For the text-containing cell, return its midpoint in (X, Y) coordinate format. 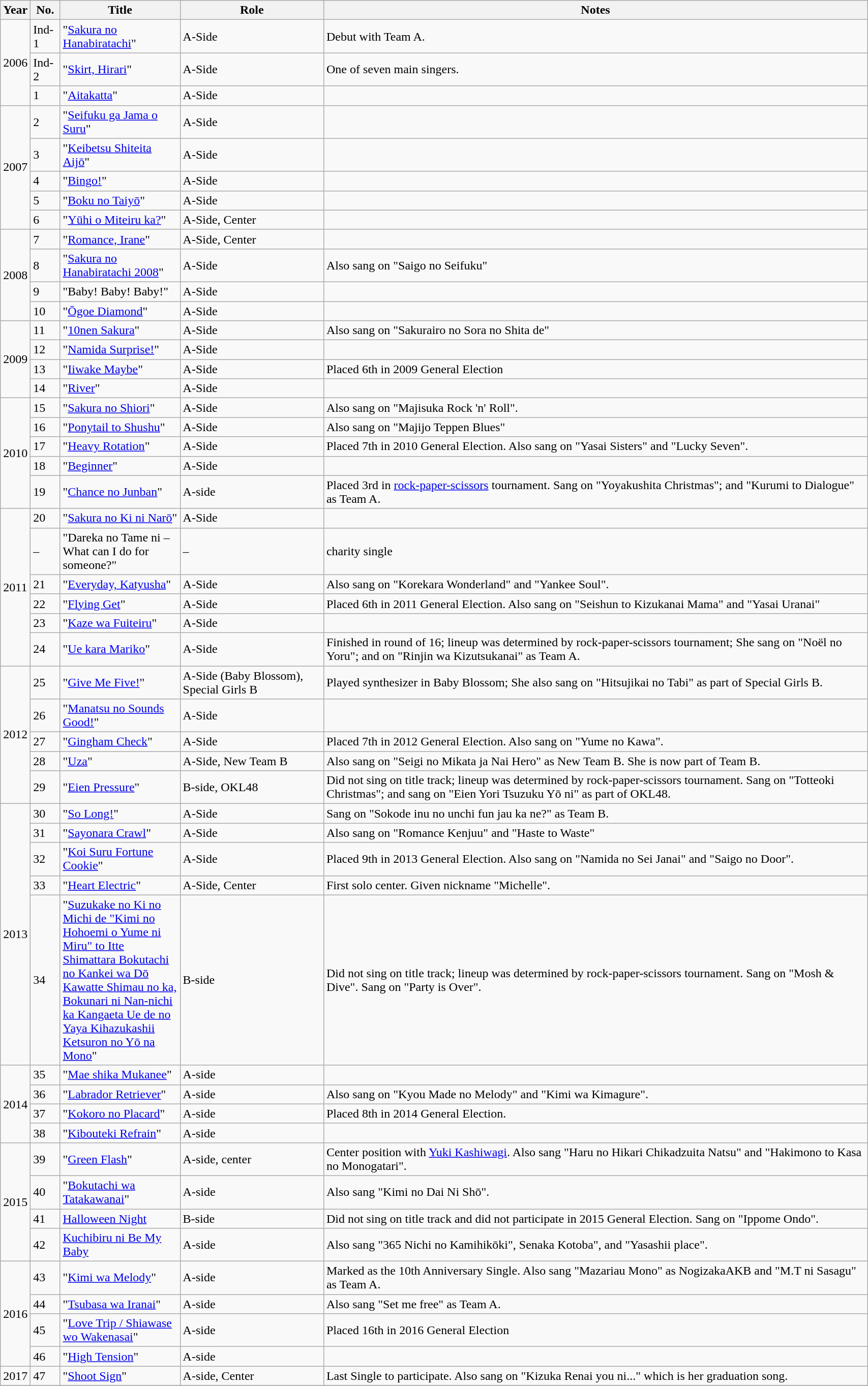
22 (45, 604)
Did not sing on title track and did not participate in 2015 General Election. Sang on "Ippome Ondo". (595, 1219)
"Beginner" (120, 466)
43 (45, 1278)
18 (45, 466)
2008 (15, 275)
A-side, Center (252, 1376)
2009 (15, 359)
"Romance, Irane" (120, 239)
"Sakura no Ki ni Narō" (120, 518)
"Chance no Junban" (120, 492)
17 (45, 446)
5 (45, 200)
4 (45, 181)
"Dareka no Tame ni – What can I do for someone?" (120, 551)
31 (45, 833)
9 (45, 291)
11 (45, 330)
15 (45, 408)
24 (45, 649)
Placed 16th in 2016 General Election (595, 1330)
A-side, center (252, 1159)
2016 (15, 1314)
Halloween Night (120, 1219)
25 (45, 682)
16 (45, 427)
"Kaze wa Fuiteiru" (120, 623)
"Bingo!" (120, 181)
"Iiwake Maybe" (120, 369)
2015 (15, 1202)
No. (45, 10)
Also sang on "Seigi no Mikata ja Nai Hero" as New Team B. She is now part of Team B. (595, 761)
6 (45, 220)
7 (45, 239)
"Ue kara Mariko" (120, 649)
"Ponytail to Shushu" (120, 427)
34 (45, 980)
"Aitakatta" (120, 96)
"Heart Electric" (120, 885)
Placed 8th in 2014 General Election. (595, 1113)
"Skirt, Hirari" (120, 69)
30 (45, 813)
"Namida Surprise!" (120, 350)
47 (45, 1376)
33 (45, 885)
"Sayonara Crawl" (120, 833)
42 (45, 1245)
"10nen Sakura" (120, 330)
"Yūhi o Miteiru ka?" (120, 220)
"Sakura no Shiori" (120, 408)
35 (45, 1075)
"Tsubasa wa Iranai" (120, 1304)
"Boku no Taiyō" (120, 200)
13 (45, 369)
8 (45, 265)
36 (45, 1094)
"Give Me Five!" (120, 682)
Last Single to participate. Also sang on "Kizuka Renai you ni..." which is her graduation song. (595, 1376)
Also sang on "Majisuka Rock 'n' Roll". (595, 408)
2012 (15, 735)
First solo center. Given nickname "Michelle". (595, 885)
Placed 7th in 2012 General Election. Also sang on "Yume no Kawa". (595, 742)
Placed 6th in 2011 General Election. Also sang on "Seishun to Kizukanai Mama" and "Yasai Uranai" (595, 604)
Played synthesizer in Baby Blossom; She also sang on "Hitsujikai no Tabi" as part of Special Girls B. (595, 682)
Also sang on "Kyou Made no Melody" and "Kimi wa Kimagure". (595, 1094)
Also sang on "Korekara Wonderland" and "Yankee Soul". (595, 584)
Also sang on "Romance Kenjuu" and "Haste to Waste" (595, 833)
2017 (15, 1376)
A-Side (Baby Blossom), Special Girls B (252, 682)
Placed 6th in 2009 General Election (595, 369)
Placed 9th in 2013 General Election. Also sang on "Namida no Sei Janai" and "Saigo no Door". (595, 859)
37 (45, 1113)
1 (45, 96)
2014 (15, 1104)
41 (45, 1219)
Notes (595, 10)
"River" (120, 388)
"Green Flash" (120, 1159)
"Sakura no Hanabiratachi 2008" (120, 265)
Year (15, 10)
"Keibetsu Shiteita Aijō" (120, 155)
"Ōgoe Diamond" (120, 311)
Placed 7th in 2010 General Election. Also sang on "Yasai Sisters" and "Lucky Seven". (595, 446)
"Labrador Retriever" (120, 1094)
28 (45, 761)
14 (45, 388)
Role (252, 10)
Also sang on "Majijo Teppen Blues" (595, 427)
"Manatsu no Sounds Good!" (120, 716)
Also sang "Kimi no Dai Ni Shō". (595, 1192)
"Sakura no Hanabiratachi" (120, 37)
2010 (15, 454)
46 (45, 1357)
Sang on "Sokode inu no unchi fun jau ka ne?" as Team B. (595, 813)
32 (45, 859)
"Kokoro no Placard" (120, 1113)
"Mae shika Mukanee" (120, 1075)
"Bokutachi wa Tatakawanai" (120, 1192)
"So Long!" (120, 813)
Center position with Yuki Kashiwagi. Also sang "Haru no Hikari Chikadzuita Natsu" and "Hakimono to Kasa no Monogatari". (595, 1159)
21 (45, 584)
"Flying Get" (120, 604)
40 (45, 1192)
44 (45, 1304)
"Eien Pressure" (120, 787)
Title (120, 10)
B-side, OKL48 (252, 787)
12 (45, 350)
Also sang "Set me free" as Team A. (595, 1304)
"Kimi wa Melody" (120, 1278)
"Koi Suru Fortune Cookie" (120, 859)
A-Side, New Team B (252, 761)
Also sang on "Saigo no Seifuku" (595, 265)
Placed 3rd in rock-paper-scissors tournament. Sang on "Yoyakushita Christmas"; and "Kurumi to Dialogue" as Team A. (595, 492)
charity single (595, 551)
2011 (15, 587)
Also sang on "Sakurairo no Sora no Shita de" (595, 330)
"Love Trip / Shiawase wo Wakenasai" (120, 1330)
2 (45, 122)
39 (45, 1159)
10 (45, 311)
"Uza" (120, 761)
"Everyday, Katyusha" (120, 584)
"High Tension" (120, 1357)
"Kibouteki Refrain" (120, 1133)
Did not sing on title track; lineup was determined by rock-paper-scissors tournament. Sang on "Mosh & Dive". Sang on "Party is Over". (595, 980)
2006 (15, 63)
Also sang "365 Nichi no Kamihikōki", Senaka Kotoba", and "Yasashii place". (595, 1245)
"Baby! Baby! Baby!" (120, 291)
3 (45, 155)
"Gingham Check" (120, 742)
23 (45, 623)
20 (45, 518)
38 (45, 1133)
2007 (15, 167)
Marked as the 10th Anniversary Single. Also sang "Mazariau Mono" as NogizakaAKB and "M.T ni Sasagu" as Team A. (595, 1278)
2013 (15, 935)
Debut with Team A. (595, 37)
Ind-1 (45, 37)
29 (45, 787)
19 (45, 492)
Kuchibiru ni Be My Baby (120, 1245)
Ind-2 (45, 69)
26 (45, 716)
"Shoot Sign" (120, 1376)
"Heavy Rotation" (120, 446)
45 (45, 1330)
One of seven main singers. (595, 69)
27 (45, 742)
"Seifuku ga Jama o Suru" (120, 122)
